Scan for the cell matching the given text and deliver its [X, Y] coordinate at center. 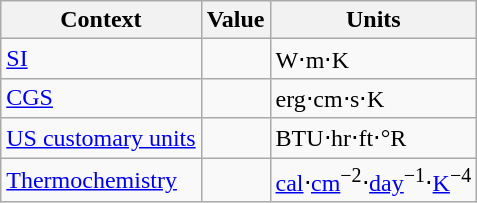
US customary units [101, 138]
SI [101, 59]
cal⋅cm−2⋅day−1⋅K−4 [374, 180]
Thermochemistry [101, 180]
Units [374, 20]
CGS [101, 98]
Context [101, 20]
erg⋅cm⋅s⋅K [374, 98]
Value [236, 20]
W⋅m⋅K [374, 59]
BTU⋅hr⋅ft⋅°R [374, 138]
